For the text-containing cell, return its midpoint in (X, Y) coordinate format. 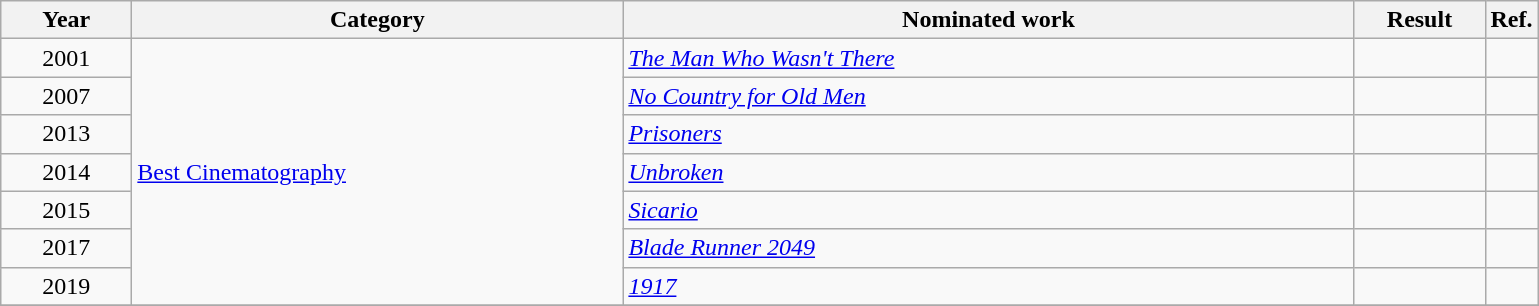
2007 (66, 96)
2019 (66, 286)
The Man Who Wasn't There (988, 58)
Result (1420, 20)
2013 (66, 134)
Category (378, 20)
Nominated work (988, 20)
2014 (66, 172)
Unbroken (988, 172)
2001 (66, 58)
Ref. (1512, 20)
Blade Runner 2049 (988, 248)
Sicario (988, 210)
No Country for Old Men (988, 96)
2017 (66, 248)
1917 (988, 286)
Prisoners (988, 134)
2015 (66, 210)
Best Cinematography (378, 172)
Year (66, 20)
